Detect which cell encompasses the target text, then output its (X, Y) center coordinate. 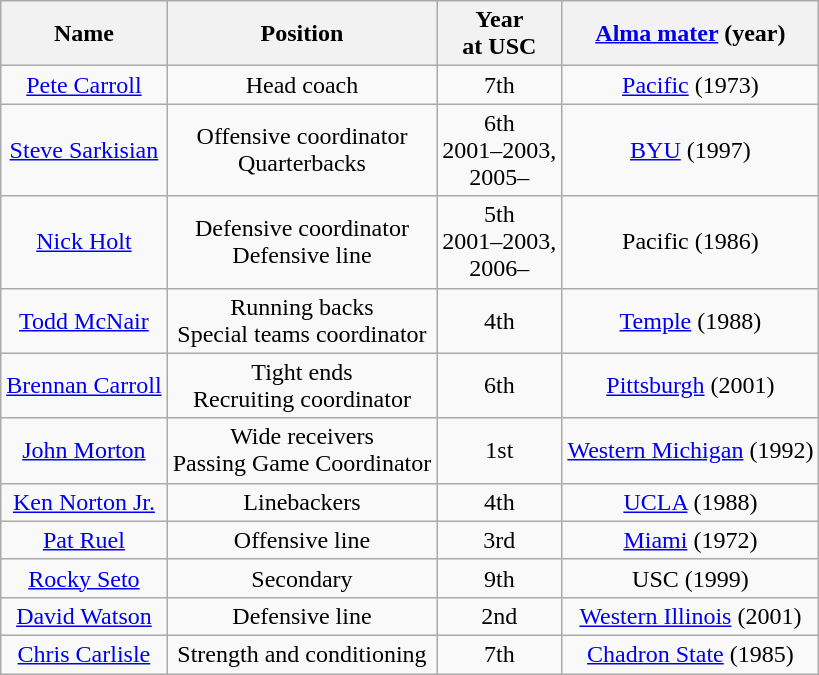
Pat Ruel (84, 540)
3rd (500, 540)
Ken Norton Jr. (84, 502)
6th2001–2003,2005– (500, 150)
6th (500, 386)
USC (1999) (690, 578)
Offensive line (302, 540)
Head coach (302, 85)
Steve Sarkisian (84, 150)
Defensive coordinatorDefensive line (302, 242)
BYU (1997) (690, 150)
1st (500, 450)
Todd McNair (84, 320)
Strength and conditioning (302, 654)
Linebackers (302, 502)
Western Illinois (2001) (690, 616)
Position (302, 34)
5th2001–2003,2006– (500, 242)
John Morton (84, 450)
Yearat USC (500, 34)
Running backsSpecial teams coordinator (302, 320)
Miami (1972) (690, 540)
Pete Carroll (84, 85)
Brennan Carroll (84, 386)
Offensive coordinatorQuarterbacks (302, 150)
Wide receiversPassing Game Coordinator (302, 450)
Chadron State (1985) (690, 654)
Alma mater (year) (690, 34)
Temple (1988) (690, 320)
Secondary (302, 578)
2nd (500, 616)
Tight endsRecruiting coordinator (302, 386)
Defensive line (302, 616)
Nick Holt (84, 242)
Pittsburgh (2001) (690, 386)
Western Michigan (1992) (690, 450)
UCLA (1988) (690, 502)
Name (84, 34)
Rocky Seto (84, 578)
Chris Carlisle (84, 654)
Pacific (1973) (690, 85)
9th (500, 578)
David Watson (84, 616)
Pacific (1986) (690, 242)
